For the text-containing cell, return its midpoint in (X, Y) coordinate format. 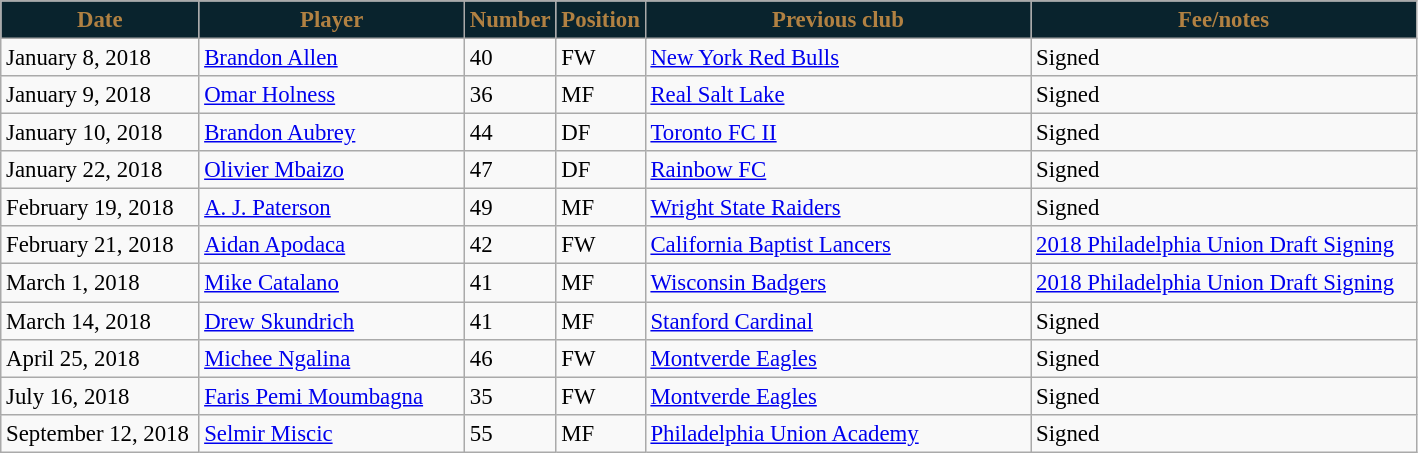
Brandon Aubrey (332, 133)
Player (332, 20)
Omar Holness (332, 95)
Philadelphia Union Academy (838, 433)
Fee/notes (1224, 20)
January 10, 2018 (100, 133)
Date (100, 20)
47 (510, 170)
Number (510, 20)
January 22, 2018 (100, 170)
California Baptist Lancers (838, 245)
Faris Pemi Moumbagna (332, 396)
Wright State Raiders (838, 208)
Drew Skundrich (332, 321)
Michee Ngalina (332, 358)
March 14, 2018 (100, 321)
Toronto FC II (838, 133)
40 (510, 58)
Rainbow FC (838, 170)
January 9, 2018 (100, 95)
Aidan Apodaca (332, 245)
New York Red Bulls (838, 58)
Mike Catalano (332, 283)
Previous club (838, 20)
September 12, 2018 (100, 433)
March 1, 2018 (100, 283)
42 (510, 245)
February 19, 2018 (100, 208)
36 (510, 95)
April 25, 2018 (100, 358)
Selmir Miscic (332, 433)
July 16, 2018 (100, 396)
49 (510, 208)
Brandon Allen (332, 58)
46 (510, 358)
January 8, 2018 (100, 58)
44 (510, 133)
Olivier Mbaizo (332, 170)
55 (510, 433)
35 (510, 396)
Real Salt Lake (838, 95)
Position (600, 20)
A. J. Paterson (332, 208)
February 21, 2018 (100, 245)
Wisconsin Badgers (838, 283)
Stanford Cardinal (838, 321)
